Return [x, y] of the center of cell containing provided text 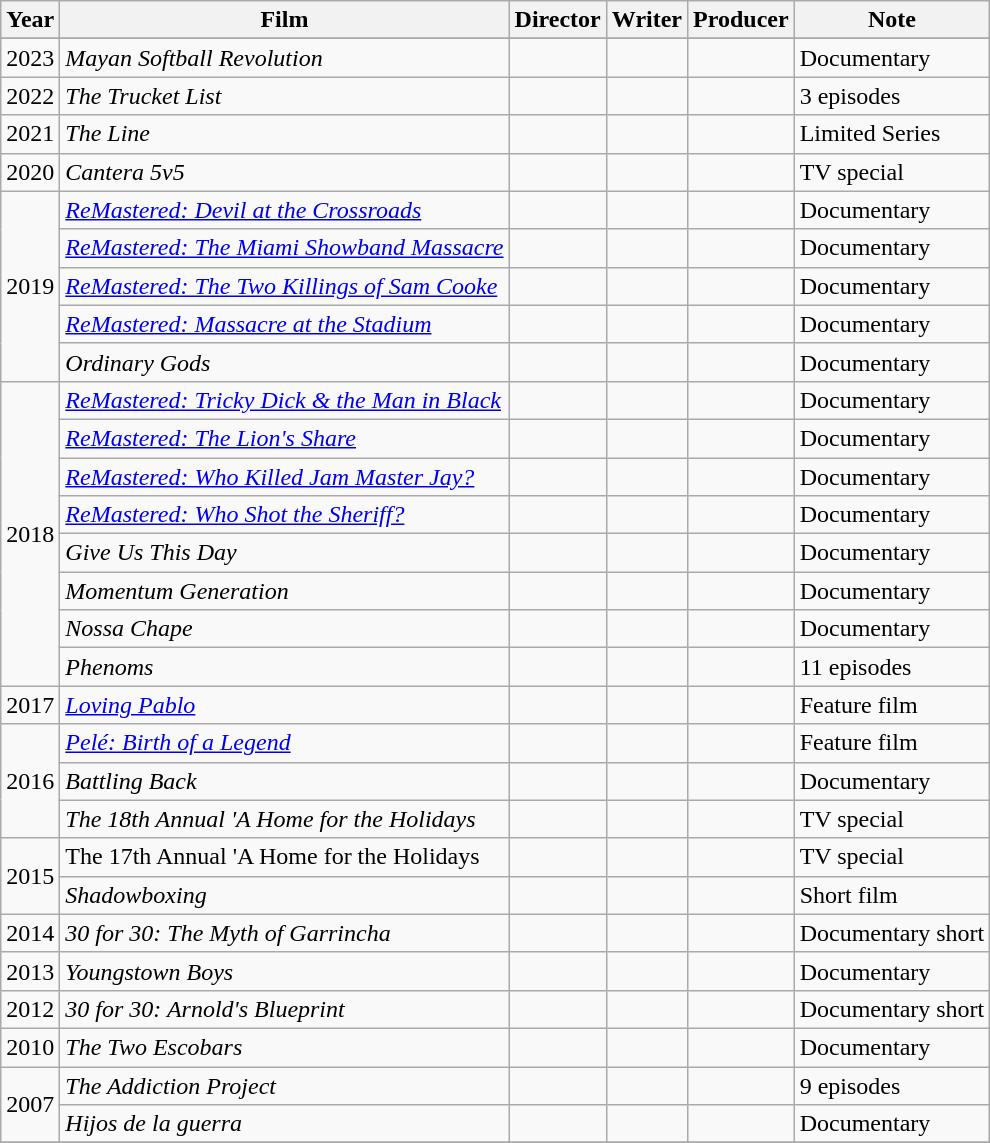
2019 [30, 286]
Shadowboxing [284, 895]
Youngstown Boys [284, 971]
The 17th Annual 'A Home for the Holidays [284, 857]
2020 [30, 172]
Limited Series [892, 134]
2015 [30, 876]
ReMastered: The Miami Showband Massacre [284, 248]
2017 [30, 705]
The Line [284, 134]
ReMastered: The Two Killings of Sam Cooke [284, 286]
The Two Escobars [284, 1047]
30 for 30: The Myth of Garrincha [284, 933]
ReMastered: Massacre at the Stadium [284, 324]
ReMastered: Devil at the Crossroads [284, 210]
9 episodes [892, 1085]
Director [558, 20]
Cantera 5v5 [284, 172]
ReMastered: The Lion's Share [284, 438]
Producer [742, 20]
Note [892, 20]
Battling Back [284, 781]
Ordinary Gods [284, 362]
Mayan Softball Revolution [284, 58]
Pelé: Birth of a Legend [284, 743]
30 for 30: Arnold's Blueprint [284, 1009]
2021 [30, 134]
The 18th Annual 'A Home for the Holidays [284, 819]
2023 [30, 58]
Nossa Chape [284, 629]
2013 [30, 971]
Momentum Generation [284, 591]
3 episodes [892, 96]
ReMastered: Who Killed Jam Master Jay? [284, 477]
Loving Pablo [284, 705]
ReMastered: Tricky Dick & the Man in Black [284, 400]
Year [30, 20]
The Addiction Project [284, 1085]
Give Us This Day [284, 553]
Film [284, 20]
2010 [30, 1047]
Short film [892, 895]
The Trucket List [284, 96]
11 episodes [892, 667]
2022 [30, 96]
2016 [30, 781]
Hijos de la guerra [284, 1124]
2018 [30, 533]
ReMastered: Who Shot the Sheriff? [284, 515]
2007 [30, 1104]
2014 [30, 933]
2012 [30, 1009]
Phenoms [284, 667]
Writer [646, 20]
